Capture the cell that displays the provided text and extract its (x, y) central coordinate. 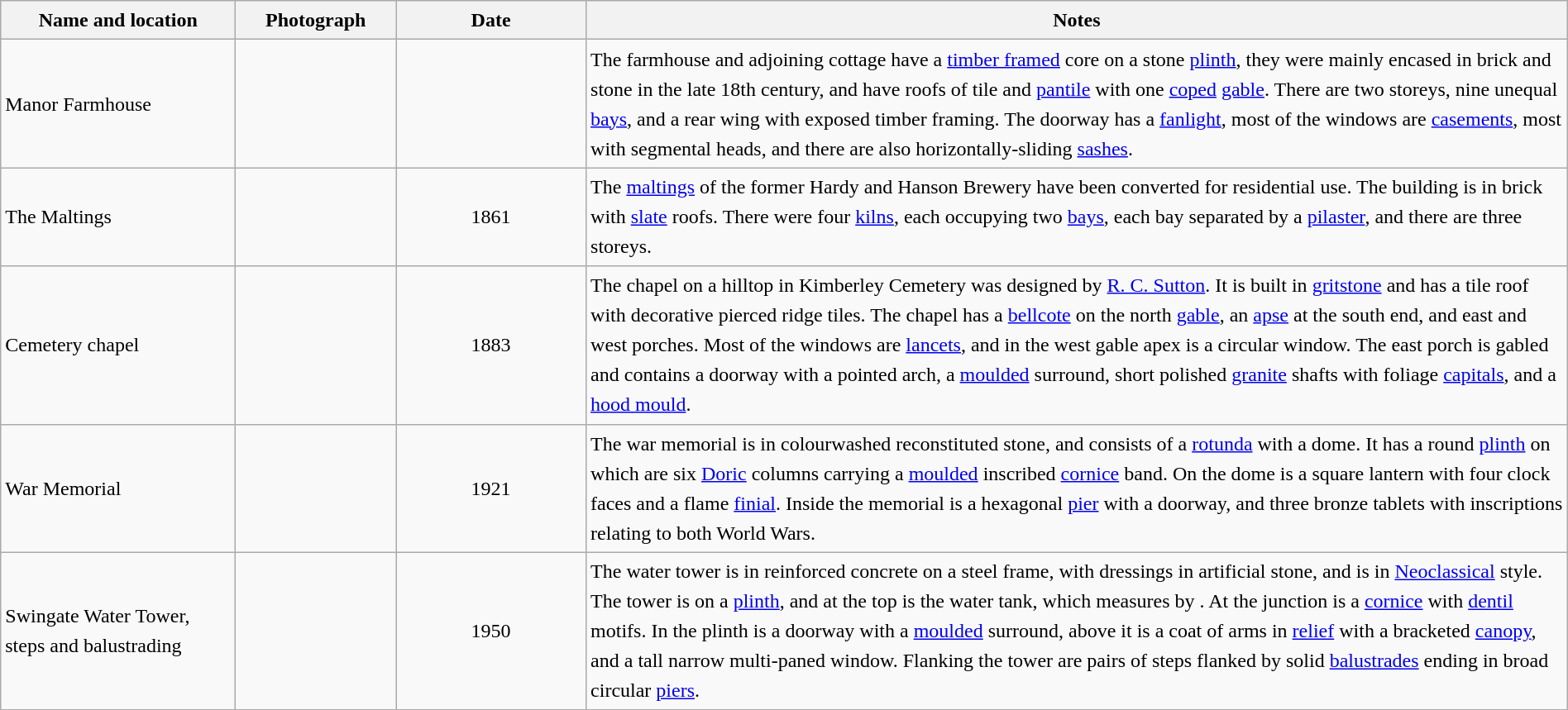
Manor Farmhouse (118, 104)
Swingate Water Tower, steps and balustrading (118, 631)
1861 (491, 217)
Date (491, 20)
Name and location (118, 20)
The Maltings (118, 217)
Cemetery chapel (118, 345)
1950 (491, 631)
War Memorial (118, 488)
1921 (491, 488)
Notes (1077, 20)
Photograph (316, 20)
1883 (491, 345)
